From the cell containing the given text, extract its center point as [X, Y] coordinate. 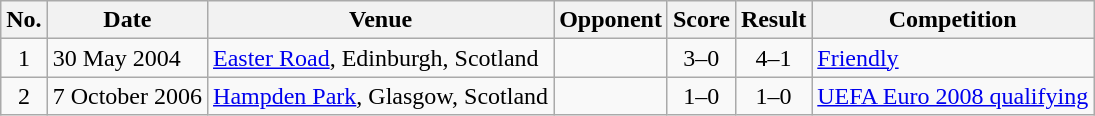
Friendly [953, 58]
Hampden Park, Glasgow, Scotland [381, 96]
No. [24, 20]
Easter Road, Edinburgh, Scotland [381, 58]
1 [24, 58]
Competition [953, 20]
Score [701, 20]
UEFA Euro 2008 qualifying [953, 96]
Result [773, 20]
Opponent [611, 20]
30 May 2004 [127, 58]
3–0 [701, 58]
7 October 2006 [127, 96]
2 [24, 96]
Date [127, 20]
Venue [381, 20]
4–1 [773, 58]
